Pinpoint the cell where the given text exists, returning its (x, y) midpoint coordinate. 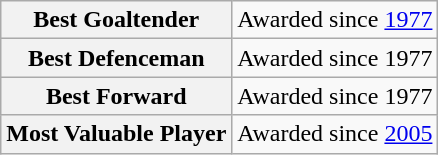
Best Forward (116, 96)
Best Goaltender (116, 20)
Most Valuable Player (116, 134)
Best Defenceman (116, 58)
Awarded since 2005 (335, 134)
